Provide the (x, y) coordinate of the cell's center where the given text is located.  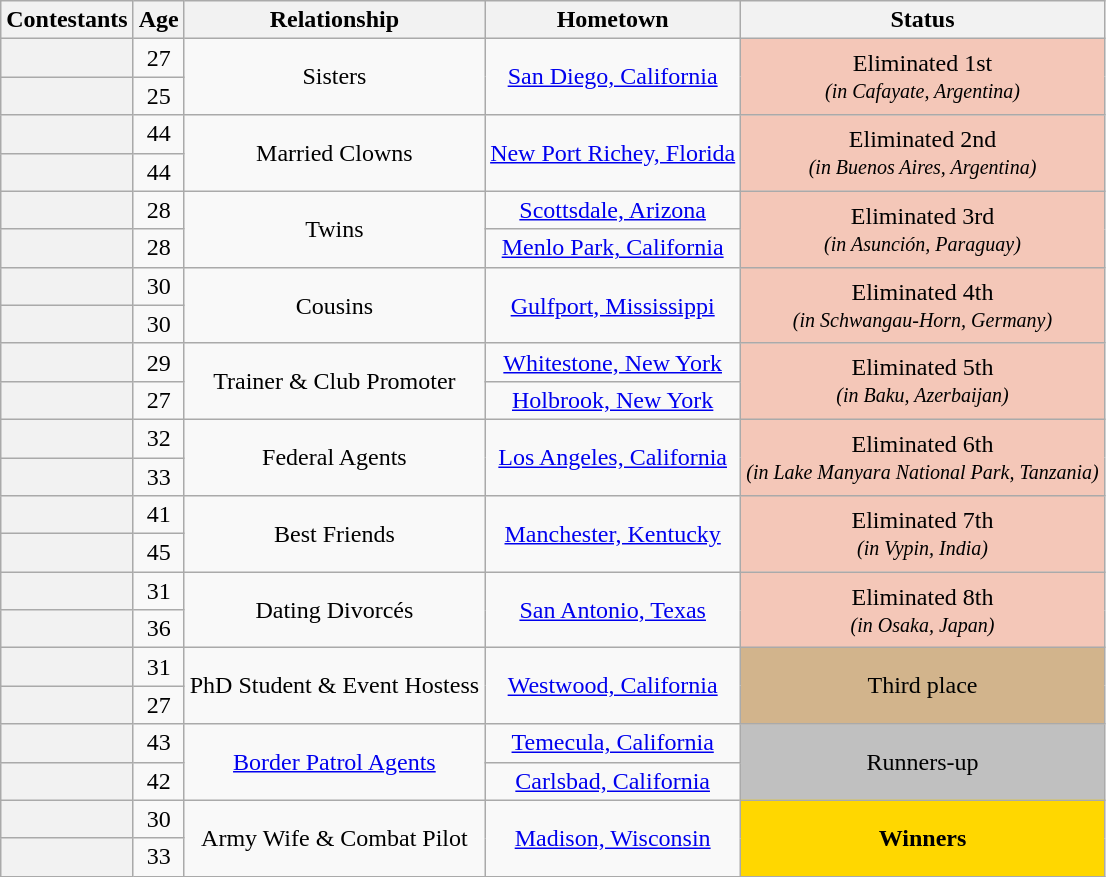
Status (923, 20)
Westwood, California (613, 686)
Winners (923, 838)
43 (158, 743)
29 (158, 362)
Border Patrol Agents (334, 762)
PhD Student & Event Hostess (334, 686)
Third place (923, 686)
Temecula, California (613, 743)
New Port Richey, Florida (613, 153)
Manchester, Kentucky (613, 534)
Married Clowns (334, 153)
Sisters (334, 77)
Eliminated 1st(in Cafayate, Argentina) (923, 77)
Eliminated 2nd(in Buenos Aires, Argentina) (923, 153)
Age (158, 20)
Scottsdale, Arizona (613, 210)
Runners-up (923, 762)
Cousins (334, 305)
Dating Divorcés (334, 610)
Carlsbad, California (613, 781)
Eliminated 8th(in Osaka, Japan) (923, 610)
San Diego, California (613, 77)
Contestants (67, 20)
Hometown (613, 20)
42 (158, 781)
Best Friends (334, 534)
36 (158, 629)
Whitestone, New York (613, 362)
Eliminated 6th(in Lake Manyara National Park, Tanzania) (923, 457)
Eliminated 4th(in Schwangau-Horn, Germany) (923, 305)
Army Wife & Combat Pilot (334, 838)
Holbrook, New York (613, 400)
25 (158, 96)
Trainer & Club Promoter (334, 381)
Relationship (334, 20)
Los Angeles, California (613, 457)
45 (158, 553)
Menlo Park, California (613, 248)
41 (158, 515)
Gulfport, Mississippi (613, 305)
32 (158, 438)
Federal Agents (334, 457)
Madison, Wisconsin (613, 838)
Twins (334, 229)
Eliminated 5th(in Baku, Azerbaijan) (923, 381)
Eliminated 7th(in Vypin, India) (923, 534)
Eliminated 3rd(in Asunción, Paraguay) (923, 229)
San Antonio, Texas (613, 610)
